Find where the given text appears and provide that cell's center as (X, Y) coordinate. 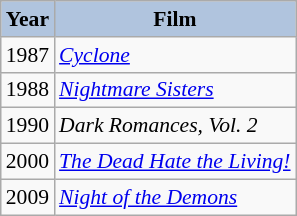
Cyclone (175, 55)
The Dead Hate the Living! (175, 162)
Year (28, 19)
1990 (28, 126)
2000 (28, 162)
Night of the Demons (175, 197)
1987 (28, 55)
Nightmare Sisters (175, 90)
Dark Romances, Vol. 2 (175, 126)
Film (175, 19)
2009 (28, 197)
1988 (28, 90)
